Locate the cell with the specified text and output its (X, Y) center coordinate. 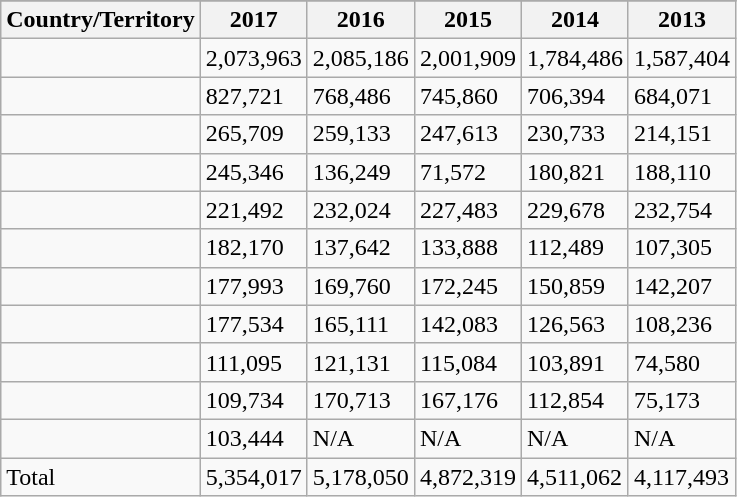
684,071 (682, 96)
227,483 (468, 210)
111,095 (254, 362)
170,713 (360, 400)
827,721 (254, 96)
706,394 (574, 96)
265,709 (254, 134)
75,173 (682, 400)
5,178,050 (360, 477)
177,534 (254, 324)
4,511,062 (574, 477)
214,151 (682, 134)
74,580 (682, 362)
2,073,963 (254, 58)
71,572 (468, 172)
Total (100, 477)
107,305 (682, 248)
232,024 (360, 210)
221,492 (254, 210)
121,131 (360, 362)
4,872,319 (468, 477)
1,587,404 (682, 58)
1,784,486 (574, 58)
137,642 (360, 248)
169,760 (360, 286)
2,085,186 (360, 58)
108,236 (682, 324)
2015 (468, 20)
259,133 (360, 134)
142,207 (682, 286)
229,678 (574, 210)
2017 (254, 20)
245,346 (254, 172)
103,444 (254, 438)
165,111 (360, 324)
172,245 (468, 286)
109,734 (254, 400)
232,754 (682, 210)
103,891 (574, 362)
177,993 (254, 286)
167,176 (468, 400)
133,888 (468, 248)
188,110 (682, 172)
142,083 (468, 324)
112,854 (574, 400)
2013 (682, 20)
745,860 (468, 96)
768,486 (360, 96)
136,249 (360, 172)
150,859 (574, 286)
230,733 (574, 134)
247,613 (468, 134)
Country/Territory (100, 20)
112,489 (574, 248)
180,821 (574, 172)
2,001,909 (468, 58)
2016 (360, 20)
2014 (574, 20)
182,170 (254, 248)
5,354,017 (254, 477)
126,563 (574, 324)
4,117,493 (682, 477)
115,084 (468, 362)
